Locate the cell with the specified text and output its [x, y] center coordinate. 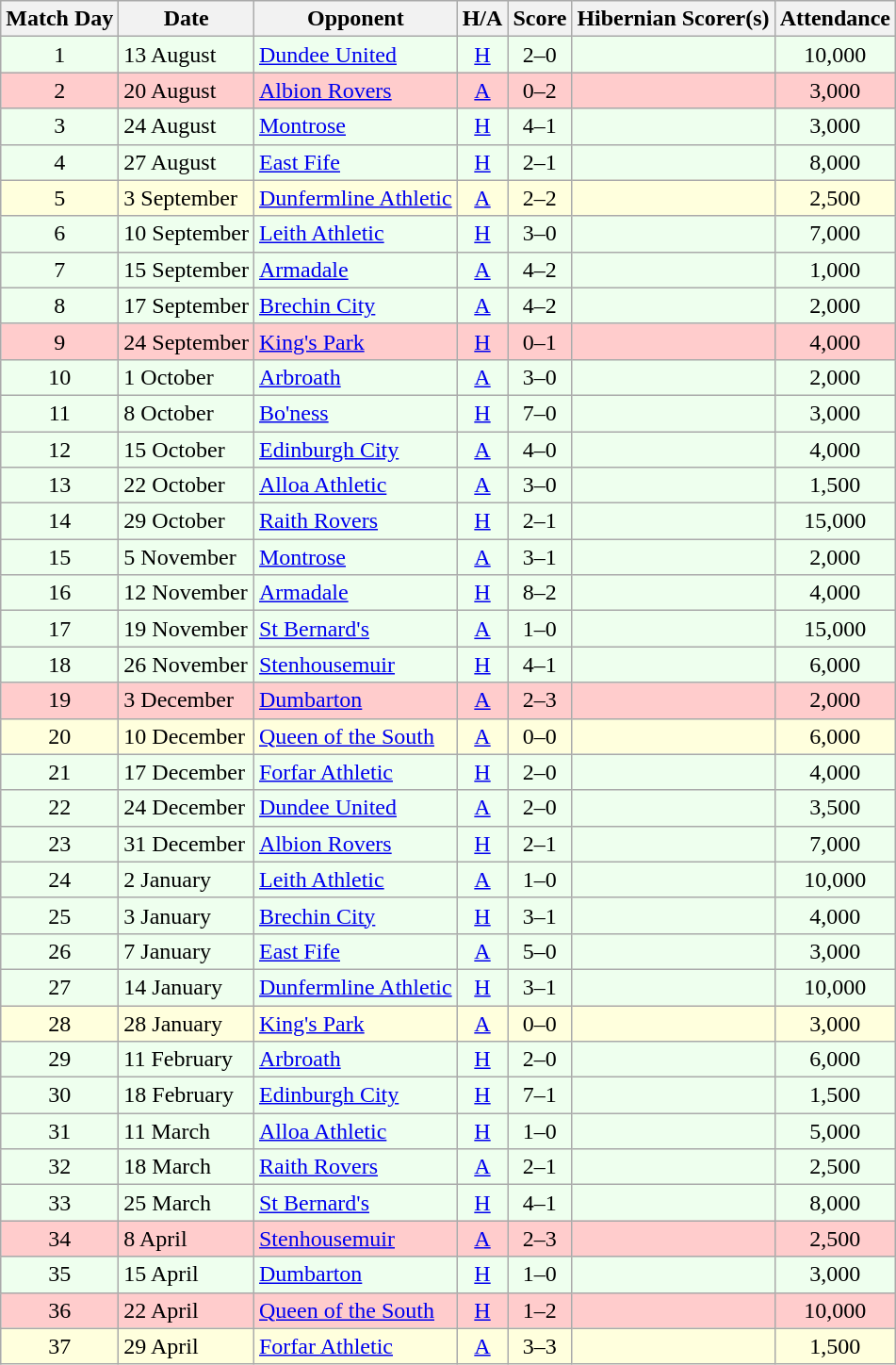
16 [60, 593]
27 August [187, 162]
13 [60, 485]
3 January [187, 915]
24 December [187, 808]
20 [60, 736]
31 [60, 1131]
Match Day [60, 19]
0–1 [540, 341]
12 [60, 450]
25 [60, 915]
10 December [187, 736]
22 April [187, 1310]
35 [60, 1275]
3 [60, 126]
Bo'ness [355, 413]
2–2 [540, 198]
15 October [187, 450]
8 April [187, 1239]
8–2 [540, 593]
9 [60, 341]
1–2 [540, 1310]
12 November [187, 593]
15 [60, 557]
37 [60, 1346]
18 [60, 665]
7–0 [540, 413]
22 [60, 808]
1 [60, 55]
5 November [187, 557]
14 [60, 521]
17 September [187, 305]
29 October [187, 521]
Attendance [835, 19]
21 [60, 772]
11 February [187, 1060]
3,500 [835, 808]
8 [60, 305]
18 March [187, 1167]
7 January [187, 951]
4–0 [540, 450]
29 [60, 1060]
7 [60, 270]
24 September [187, 341]
1 October [187, 377]
20 August [187, 90]
8 October [187, 413]
14 January [187, 987]
27 [60, 987]
30 [60, 1095]
15 April [187, 1275]
24 [60, 880]
5–0 [540, 951]
1,000 [835, 270]
19 November [187, 629]
18 February [187, 1095]
Hibernian Scorer(s) [673, 19]
4 [60, 162]
29 April [187, 1346]
Date [187, 19]
36 [60, 1310]
28 January [187, 1023]
23 [60, 844]
34 [60, 1239]
15 September [187, 270]
17 December [187, 772]
24 August [187, 126]
28 [60, 1023]
13 August [187, 55]
3–3 [540, 1346]
0–2 [540, 90]
10 [60, 377]
26 [60, 951]
Score [540, 19]
31 December [187, 844]
5 [60, 198]
2 January [187, 880]
Opponent [355, 19]
10 September [187, 234]
22 October [187, 485]
7–1 [540, 1095]
25 March [187, 1203]
3 December [187, 700]
17 [60, 629]
2 [60, 90]
32 [60, 1167]
H/A [482, 19]
5,000 [835, 1131]
19 [60, 700]
6 [60, 234]
11 March [187, 1131]
3 September [187, 198]
33 [60, 1203]
26 November [187, 665]
11 [60, 413]
